Pinpoint the cell where the given text exists, returning its (X, Y) midpoint coordinate. 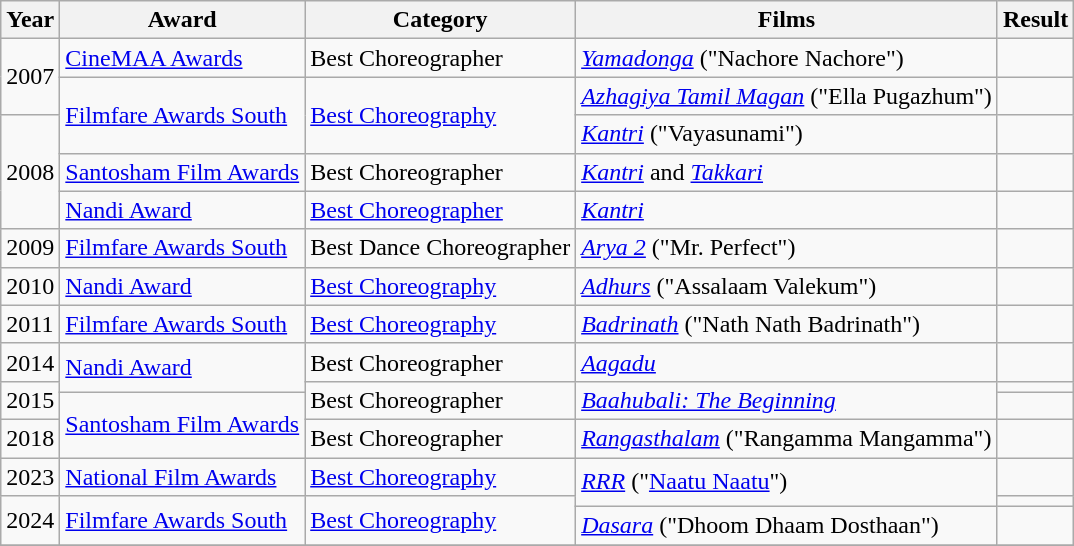
Kantri (787, 210)
Best Dance Choreographer (440, 248)
2011 (30, 324)
2010 (30, 286)
CineMAA Awards (182, 58)
2007 (30, 77)
Badrinath ("Nath Nath Badrinath") (787, 324)
National Film Awards (182, 477)
Result (1035, 20)
2024 (30, 520)
2009 (30, 248)
2018 (30, 438)
Films (787, 20)
RRR ("Naatu Naatu") (787, 482)
Yamadonga ("Nachore Nachore") (787, 58)
Baahubali: The Beginning (787, 400)
Arya 2 ("Mr. Perfect") (787, 248)
Azhagiya Tamil Magan ("Ella Pugazhum") (787, 96)
Aagadu (787, 362)
Rangasthalam ("Rangamma Mangamma") (787, 438)
Category (440, 20)
Kantri ("Vayasunami") (787, 134)
Kantri and Takkari (787, 172)
Award (182, 20)
Dasara ("Dhoom Dhaam Dosthaan") (787, 526)
2015 (30, 400)
2014 (30, 362)
2008 (30, 172)
Year (30, 20)
2023 (30, 477)
Adhurs ("Assalaam Valekum") (787, 286)
